Search for the cell housing the specified text and yield its [x, y] center coordinate. 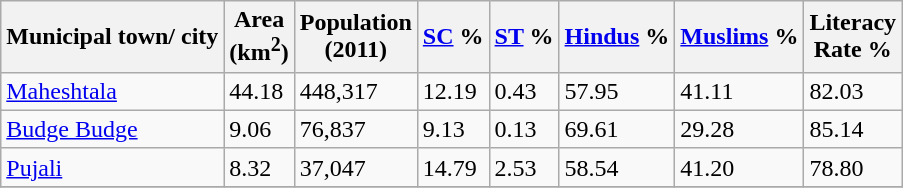
9.06 [259, 129]
Budge Budge [112, 129]
41.20 [740, 167]
0.43 [524, 91]
9.13 [453, 129]
57.95 [617, 91]
ST % [524, 37]
Literacy Rate % [853, 37]
2.53 [524, 167]
Maheshtala [112, 91]
Municipal town/ city [112, 37]
Area(km2) [259, 37]
448,317 [356, 91]
41.11 [740, 91]
37,047 [356, 167]
Pujali [112, 167]
Population(2011) [356, 37]
Hindus % [617, 37]
29.28 [740, 129]
12.19 [453, 91]
SC % [453, 37]
44.18 [259, 91]
82.03 [853, 91]
14.79 [453, 167]
0.13 [524, 129]
78.80 [853, 167]
8.32 [259, 167]
69.61 [617, 129]
85.14 [853, 129]
76,837 [356, 129]
58.54 [617, 167]
Muslims % [740, 37]
